Determine the [x, y] coordinate at the center of the cell enclosing the given text.  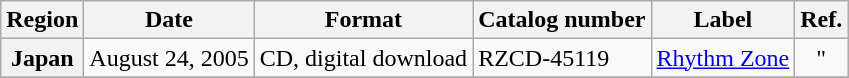
August 24, 2005 [169, 58]
Date [169, 20]
" [822, 58]
Ref. [822, 20]
Region [42, 20]
Label [723, 20]
Rhythm Zone [723, 58]
CD, digital download [363, 58]
RZCD-45119 [562, 58]
Format [363, 20]
Catalog number [562, 20]
Japan [42, 58]
